Pinpoint the cell where the given text exists, returning its [X, Y] midpoint coordinate. 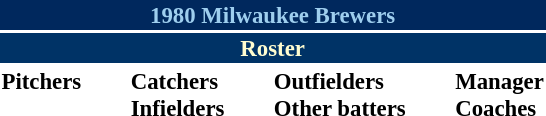
1980 Milwaukee Brewers [272, 15]
Roster [272, 48]
